Output the [x, y] coordinate of the center of the cell containing the given text.  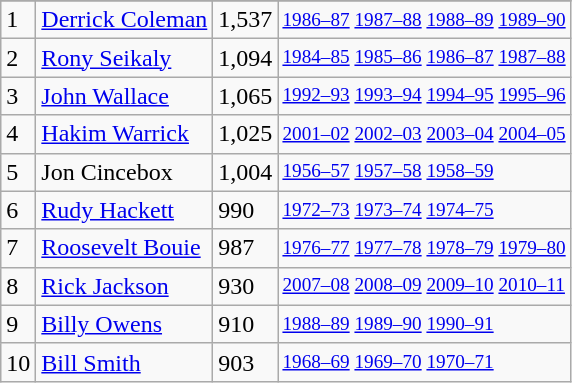
Bill Smith [124, 362]
987 [246, 248]
5 [18, 172]
1,025 [246, 134]
1956–57 1957–58 1958–59 [424, 172]
Hakim Warrick [124, 134]
Jon Cincebox [124, 172]
4 [18, 134]
John Wallace [124, 96]
910 [246, 324]
Rony Seikaly [124, 58]
1988–89 1989–90 1990–91 [424, 324]
7 [18, 248]
1984–85 1985–86 1986–87 1987–88 [424, 58]
9 [18, 324]
3 [18, 96]
1 [18, 20]
8 [18, 286]
2007–08 2008–09 2009–10 2010–11 [424, 286]
2 [18, 58]
6 [18, 210]
903 [246, 362]
1992–93 1993–94 1994–95 1995–96 [424, 96]
1972–73 1973–74 1974–75 [424, 210]
1976–77 1977–78 1978–79 1979–80 [424, 248]
Roosevelt Bouie [124, 248]
Rick Jackson [124, 286]
1,537 [246, 20]
930 [246, 286]
990 [246, 210]
Derrick Coleman [124, 20]
1,004 [246, 172]
1986–87 1987–88 1988–89 1989–90 [424, 20]
1,094 [246, 58]
Billy Owens [124, 324]
2001–02 2002–03 2003–04 2004–05 [424, 134]
10 [18, 362]
1,065 [246, 96]
1968–69 1969–70 1970–71 [424, 362]
Rudy Hackett [124, 210]
